For the text-containing cell, return its midpoint in (x, y) coordinate format. 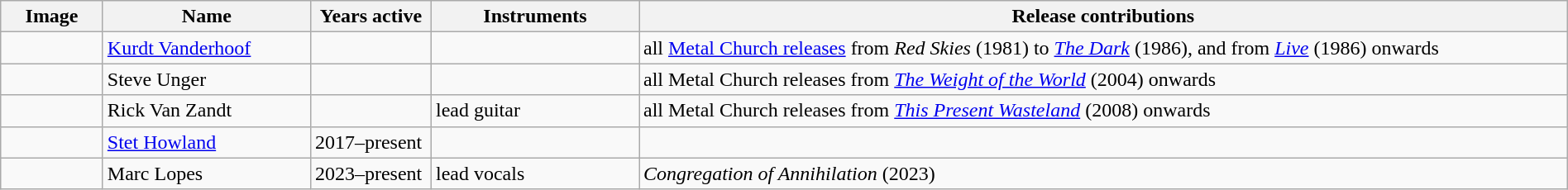
lead guitar (534, 111)
2023–present (370, 173)
all Metal Church releases from This Present Wasteland (2008) onwards (1103, 111)
all Metal Church releases from Red Skies (1981) to The Dark (1986), and from Live (1986) onwards (1103, 48)
Instruments (534, 17)
Congregation of Annihilation (2023) (1103, 173)
lead vocals (534, 173)
Steve Unger (207, 79)
Rick Van Zandt (207, 111)
Years active (370, 17)
2017–present (370, 142)
Marc Lopes (207, 173)
Release contributions (1103, 17)
all Metal Church releases from The Weight of the World (2004) onwards (1103, 79)
Name (207, 17)
Stet Howland (207, 142)
Image (52, 17)
Kurdt Vanderhoof (207, 48)
